Identify which cell holds the provided text, then report its [X, Y] central coordinate. 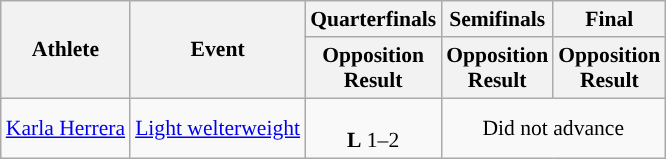
Light welterweight [218, 128]
Final [609, 19]
Quarterfinals [373, 19]
Event [218, 50]
Athlete [66, 50]
Karla Herrera [66, 128]
Semifinals [497, 19]
Did not advance [553, 128]
L 1–2 [373, 128]
